Provide the [X, Y] coordinate of the cell's center where the given text is located.  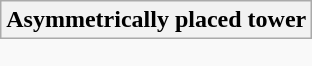
Asymmetrically placed tower [156, 20]
